Detect which cell encompasses the target text, then output its (X, Y) center coordinate. 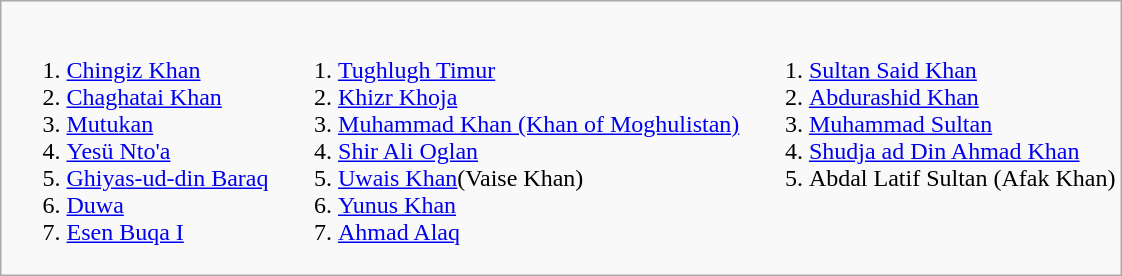
Chingiz Khan Chaghatai Khan Mutukan Yesü Nto'a Ghiyas-ud-din Baraq Duwa Esen Buqa I (137, 138)
Tughlugh Timur Khizr Khoja Muhammad Khan (Khan of Moghulistan) Shir Ali Oglan Uwais Khan(Vaise Khan) Yunus Khan Ahmad Alaq (508, 138)
Sultan Said Khan Abdurashid Khan Muhammad Sultan Shudja ad Din Ahmad Khan Abdal Latif Sultan (Afak Khan) (932, 138)
